Provide the (X, Y) coordinate of the cell's center where the given text is located.  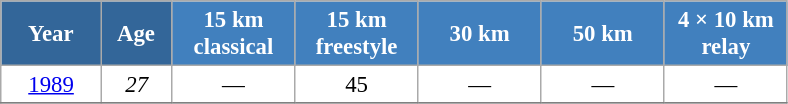
1989 (52, 85)
50 km (602, 34)
27 (136, 85)
15 km classical (234, 34)
45 (356, 85)
Year (52, 34)
Age (136, 34)
15 km freestyle (356, 34)
30 km (480, 34)
4 × 10 km relay (726, 34)
